Extract the [x, y] coordinate from the center of the cell holding the provided text.  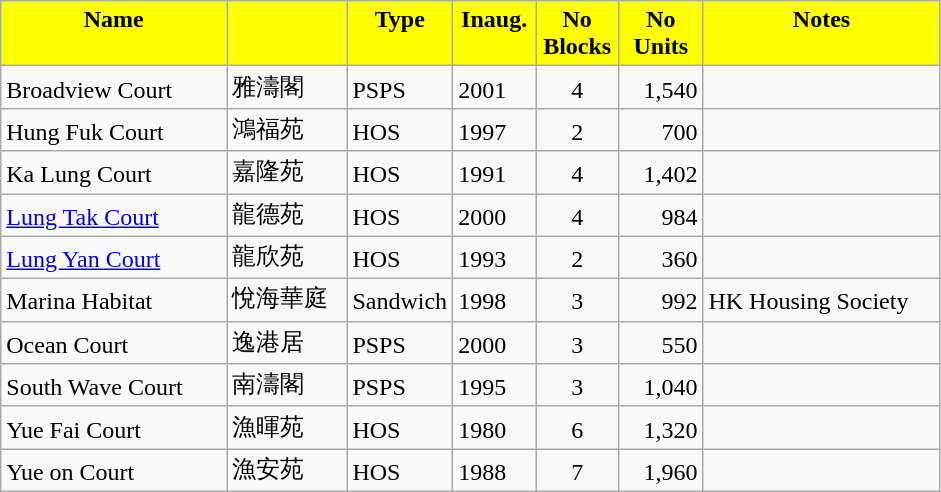
1995 [494, 386]
Hung Fuk Court [114, 130]
漁暉苑 [287, 428]
HK Housing Society [822, 300]
逸港居 [287, 342]
700 [661, 130]
No Blocks [578, 34]
悅海華庭 [287, 300]
龍德苑 [287, 216]
龍欣苑 [287, 258]
984 [661, 216]
1,540 [661, 88]
7 [578, 470]
1993 [494, 258]
6 [578, 428]
Sandwich [400, 300]
Notes [822, 34]
1,960 [661, 470]
嘉隆苑 [287, 172]
1980 [494, 428]
Lung Yan Court [114, 258]
1988 [494, 470]
Marina Habitat [114, 300]
992 [661, 300]
Lung Tak Court [114, 216]
1,402 [661, 172]
Yue Fai Court [114, 428]
Name [114, 34]
1998 [494, 300]
No Units [661, 34]
雅濤閣 [287, 88]
南濤閣 [287, 386]
Type [400, 34]
1,320 [661, 428]
550 [661, 342]
Yue on Court [114, 470]
Broadview Court [114, 88]
鴻福苑 [287, 130]
1,040 [661, 386]
South Wave Court [114, 386]
漁安苑 [287, 470]
2001 [494, 88]
1991 [494, 172]
360 [661, 258]
1997 [494, 130]
Ka Lung Court [114, 172]
Ocean Court [114, 342]
Inaug. [494, 34]
